Return (x, y) of the center of cell containing provided text 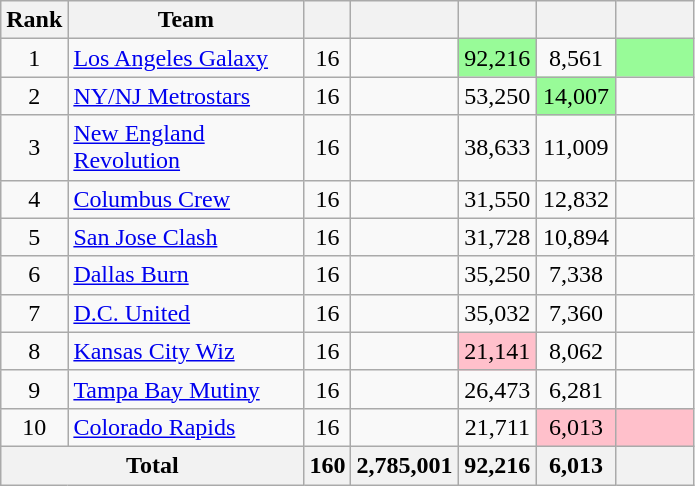
7,338 (576, 275)
Dallas Burn (186, 275)
38,633 (498, 148)
31,550 (498, 199)
San Jose Clash (186, 237)
Colorado Rapids (186, 427)
Columbus Crew (186, 199)
NY/NJ Metrostars (186, 96)
10,894 (576, 237)
8,561 (576, 58)
Kansas City Wiz (186, 351)
6 (34, 275)
Tampa Bay Mutiny (186, 389)
8 (34, 351)
2 (34, 96)
7,360 (576, 313)
2,785,001 (404, 465)
6,281 (576, 389)
53,250 (498, 96)
Total (152, 465)
Team (186, 20)
31,728 (498, 237)
Rank (34, 20)
26,473 (498, 389)
21,141 (498, 351)
7 (34, 313)
10 (34, 427)
21,711 (498, 427)
3 (34, 148)
35,032 (498, 313)
4 (34, 199)
D.C. United (186, 313)
11,009 (576, 148)
1 (34, 58)
35,250 (498, 275)
Los Angeles Galaxy (186, 58)
New England Revolution (186, 148)
5 (34, 237)
12,832 (576, 199)
14,007 (576, 96)
160 (328, 465)
9 (34, 389)
8,062 (576, 351)
